Locate the cell with the specified text and output its [x, y] center coordinate. 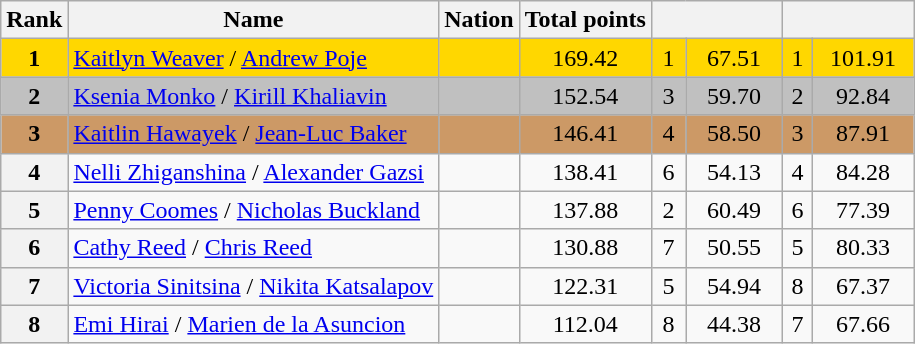
80.33 [864, 248]
54.94 [734, 286]
Cathy Reed / Chris Reed [254, 248]
77.39 [864, 210]
Ksenia Monko / Kirill Khaliavin [254, 96]
87.91 [864, 134]
Kaitlyn Weaver / Andrew Poje [254, 58]
137.88 [585, 210]
Nelli Zhiganshina / Alexander Gazsi [254, 172]
58.50 [734, 134]
44.38 [734, 324]
54.13 [734, 172]
84.28 [864, 172]
67.51 [734, 58]
60.49 [734, 210]
59.70 [734, 96]
Kaitlin Hawayek / Jean-Luc Baker [254, 134]
152.54 [585, 96]
Victoria Sinitsina / Nikita Katsalapov [254, 286]
67.37 [864, 286]
Total points [585, 20]
Emi Hirai / Marien de la Asuncion [254, 324]
92.84 [864, 96]
112.04 [585, 324]
Penny Coomes / Nicholas Buckland [254, 210]
Nation [479, 20]
138.41 [585, 172]
67.66 [864, 324]
101.91 [864, 58]
50.55 [734, 248]
Rank [34, 20]
169.42 [585, 58]
146.41 [585, 134]
130.88 [585, 248]
Name [254, 20]
122.31 [585, 286]
